Extract the [x, y] coordinate from the center of the cell holding the provided text.  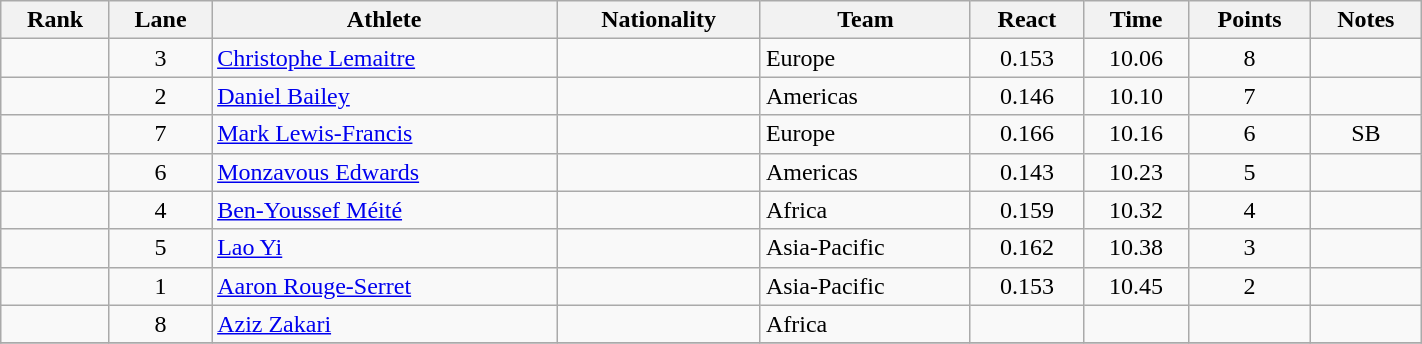
Daniel Bailey [384, 96]
Rank [56, 20]
10.10 [1136, 96]
10.38 [1136, 248]
10.16 [1136, 134]
0.159 [1026, 210]
10.45 [1136, 286]
Notes [1366, 20]
SB [1366, 134]
Ben-Youssef Méité [384, 210]
10.23 [1136, 172]
Christophe Lemaitre [384, 58]
0.162 [1026, 248]
10.06 [1136, 58]
Aaron Rouge-Serret [384, 286]
0.146 [1026, 96]
Points [1250, 20]
10.32 [1136, 210]
Monzavous Edwards [384, 172]
Aziz Zakari [384, 324]
React [1026, 20]
Team [865, 20]
Nationality [659, 20]
Mark Lewis-Francis [384, 134]
Athlete [384, 20]
Time [1136, 20]
0.166 [1026, 134]
Lane [160, 20]
Lao Yi [384, 248]
1 [160, 286]
0.143 [1026, 172]
